Find where the given text appears and provide that cell's center as [x, y] coordinate. 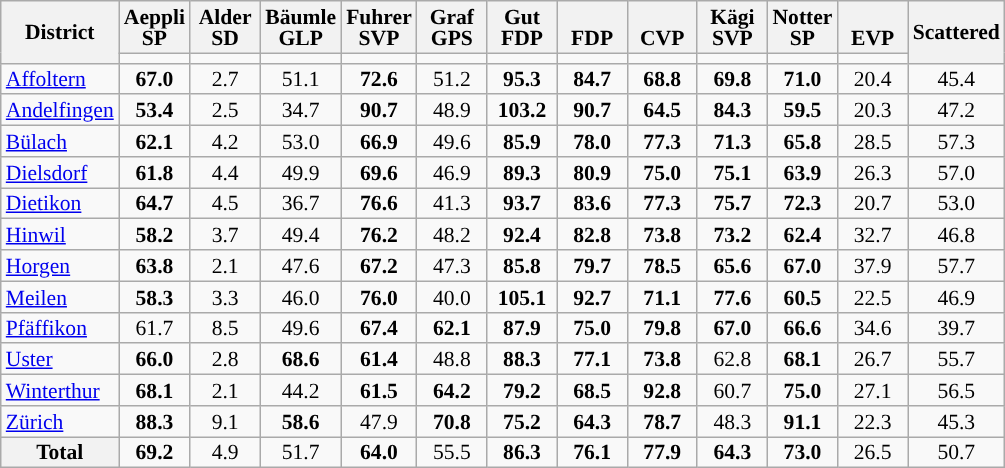
79.2 [522, 390]
62.4 [802, 234]
4.2 [225, 142]
84.3 [732, 110]
Pfäffikon [60, 328]
4.4 [225, 172]
69.6 [379, 172]
Dietikon [60, 204]
78.0 [592, 142]
60.7 [732, 390]
78.7 [662, 422]
57.3 [956, 142]
57.0 [956, 172]
62.8 [732, 360]
Scattered [956, 32]
79.7 [592, 266]
71.0 [802, 78]
64.7 [154, 204]
77.1 [592, 360]
66.9 [379, 142]
73.2 [732, 234]
AeppliSP [154, 27]
41.3 [452, 204]
2.8 [225, 360]
51.2 [452, 78]
49.4 [300, 234]
27.1 [873, 390]
49.9 [300, 172]
AlderSD [225, 27]
20.3 [873, 110]
District [60, 32]
57.7 [956, 266]
60.5 [802, 296]
55.5 [452, 452]
61.8 [154, 172]
61.5 [379, 390]
Bülach [60, 142]
76.1 [592, 452]
48.8 [452, 360]
CVP [662, 27]
Andelfingen [60, 110]
61.4 [379, 360]
FDP [592, 27]
48.3 [732, 422]
65.8 [802, 142]
34.7 [300, 110]
GrafGPS [452, 27]
64.0 [379, 452]
87.9 [522, 328]
76.2 [379, 234]
61.7 [154, 328]
73.0 [802, 452]
75.2 [522, 422]
67.4 [379, 328]
9.1 [225, 422]
20.7 [873, 204]
47.6 [300, 266]
Dielsdorf [60, 172]
NotterSP [802, 27]
70.8 [452, 422]
69.8 [732, 78]
32.7 [873, 234]
77.6 [732, 296]
48.9 [452, 110]
95.3 [522, 78]
64.5 [662, 110]
65.6 [732, 266]
72.3 [802, 204]
76.6 [379, 204]
45.4 [956, 78]
58.6 [300, 422]
105.1 [522, 296]
39.7 [956, 328]
KägiSVP [732, 27]
51.1 [300, 78]
93.7 [522, 204]
58.3 [154, 296]
26.7 [873, 360]
55.7 [956, 360]
22.3 [873, 422]
46.8 [956, 234]
59.5 [802, 110]
89.3 [522, 172]
Total [60, 452]
85.8 [522, 266]
34.6 [873, 328]
53.4 [154, 110]
50.7 [956, 452]
BäumleGLP [300, 27]
28.5 [873, 142]
64.2 [452, 390]
45.3 [956, 422]
69.2 [154, 452]
56.5 [956, 390]
48.2 [452, 234]
2.7 [225, 78]
Hinwil [60, 234]
58.2 [154, 234]
80.9 [592, 172]
20.4 [873, 78]
91.1 [802, 422]
76.0 [379, 296]
22.5 [873, 296]
77.9 [662, 452]
Affoltern [60, 78]
72.6 [379, 78]
44.2 [300, 390]
92.4 [522, 234]
EVP [873, 27]
8.5 [225, 328]
40.0 [452, 296]
86.3 [522, 452]
47.2 [956, 110]
85.9 [522, 142]
71.1 [662, 296]
66.0 [154, 360]
47.9 [379, 422]
92.8 [662, 390]
68.6 [300, 360]
92.7 [592, 296]
GutFDP [522, 27]
83.6 [592, 204]
26.5 [873, 452]
63.8 [154, 266]
4.9 [225, 452]
84.7 [592, 78]
75.7 [732, 204]
3.7 [225, 234]
82.8 [592, 234]
4.5 [225, 204]
3.3 [225, 296]
26.3 [873, 172]
68.8 [662, 78]
Zürich [60, 422]
71.3 [732, 142]
46.0 [300, 296]
Uster [60, 360]
2.5 [225, 110]
75.1 [732, 172]
68.5 [592, 390]
36.7 [300, 204]
78.5 [662, 266]
Meilen [60, 296]
67.2 [379, 266]
63.9 [802, 172]
FuhrerSVP [379, 27]
47.3 [452, 266]
79.8 [662, 328]
51.7 [300, 452]
103.2 [522, 110]
66.6 [802, 328]
Horgen [60, 266]
37.9 [873, 266]
Winterthur [60, 390]
